Scan for the cell matching the given text and deliver its [x, y] coordinate at center. 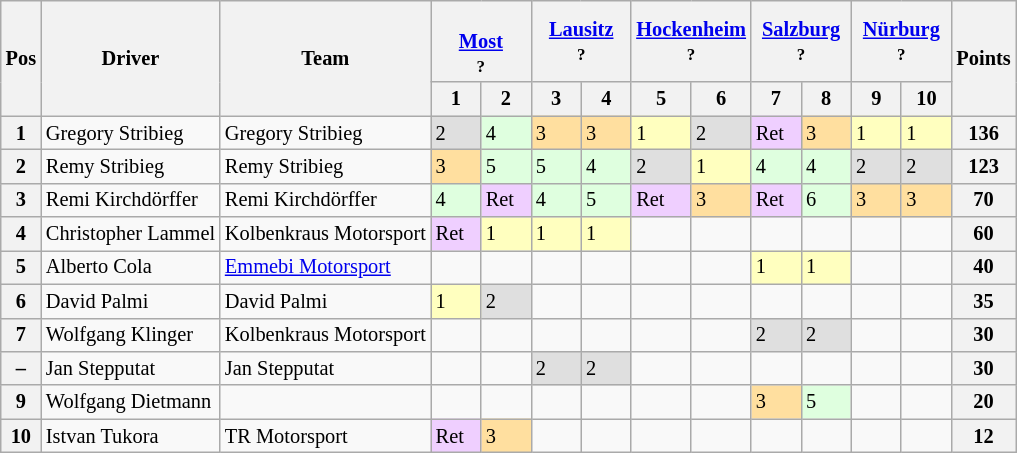
Hockenheim? [691, 41]
– [21, 368]
Points [984, 58]
Pos [21, 58]
Team [326, 58]
20 [984, 402]
Wolfgang Dietmann [130, 402]
Most? [481, 41]
123 [984, 166]
Christopher Lammel [130, 234]
Emmebi Motorsport [326, 267]
Lausitz? [581, 41]
Wolfgang Klinger [130, 335]
Istvan Tukora [130, 436]
TR Motorsport [326, 436]
40 [984, 267]
8 [826, 99]
Salzburg? [801, 41]
60 [984, 234]
Nürburg? [901, 41]
35 [984, 301]
70 [984, 200]
Alberto Cola [130, 267]
Driver [130, 58]
136 [984, 133]
12 [984, 436]
